Determine the [X, Y] coordinate at the center of the cell enclosing the given text.  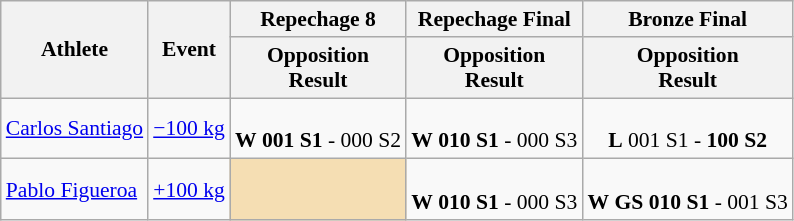
W 001 S1 - 000 S2 [318, 128]
Repechage Final [494, 19]
−100 kg [189, 128]
Carlos Santiago [74, 128]
L 001 S1 - 100 S2 [687, 128]
Pablo Figueroa [74, 190]
W GS 010 S1 - 001 S3 [687, 190]
Repechage 8 [318, 19]
Event [189, 50]
Bronze Final [687, 19]
Athlete [74, 50]
+100 kg [189, 190]
